Capture the cell that displays the provided text and extract its (x, y) central coordinate. 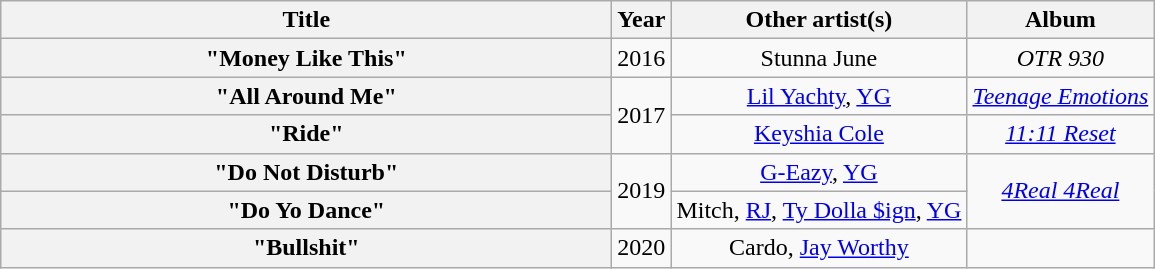
Cardo, Jay Worthy (819, 248)
Title (306, 20)
G-Eazy, YG (819, 172)
Stunna June (819, 58)
Album (1060, 20)
2020 (642, 248)
"Money Like This" (306, 58)
"Do Yo Dance" (306, 210)
2016 (642, 58)
2017 (642, 115)
Year (642, 20)
"Do Not Disturb" (306, 172)
"Ride" (306, 134)
2019 (642, 191)
4Real 4Real (1060, 191)
11:11 Reset (1060, 134)
Other artist(s) (819, 20)
"All Around Me" (306, 96)
Keyshia Cole (819, 134)
Lil Yachty, YG (819, 96)
OTR 930 (1060, 58)
Mitch, RJ, Ty Dolla $ign, YG (819, 210)
"Bullshit" (306, 248)
Teenage Emotions (1060, 96)
